Search for the cell housing the specified text and yield its [x, y] center coordinate. 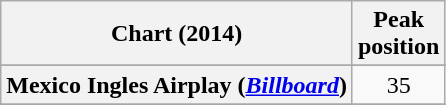
Peakposition [398, 34]
Mexico Ingles Airplay (Billboard) [177, 85]
Chart (2014) [177, 34]
35 [398, 85]
